Capture the cell that displays the provided text and extract its [X, Y] central coordinate. 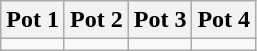
Pot 1 [33, 20]
Pot 2 [96, 20]
Pot 3 [160, 20]
Pot 4 [224, 20]
